From the cell containing the given text, extract its center point as (X, Y) coordinate. 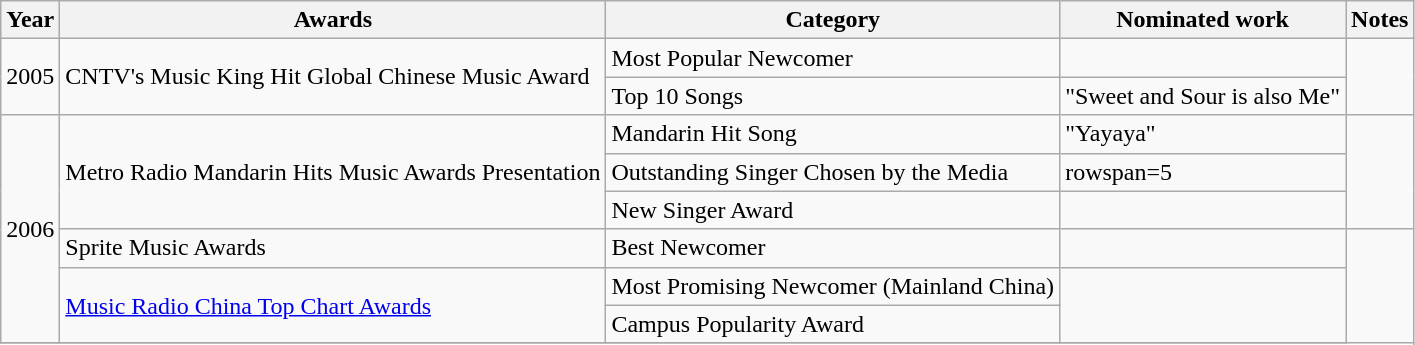
Music Radio China Top Chart Awards (333, 305)
Mandarin Hit Song (833, 134)
Best Newcomer (833, 248)
Sprite Music Awards (333, 248)
rowspan=5 (1203, 172)
Year (30, 20)
Most Popular Newcomer (833, 58)
Notes (1380, 20)
Awards (333, 20)
"Sweet and Sour is also Me" (1203, 96)
Outstanding Singer Chosen by the Media (833, 172)
Metro Radio Mandarin Hits Music Awards Presentation (333, 172)
Campus Popularity Award (833, 324)
2005 (30, 77)
Top 10 Songs (833, 96)
New Singer Award (833, 210)
Category (833, 20)
Nominated work (1203, 20)
CNTV's Music King Hit Global Chinese Music Award (333, 77)
Most Promising Newcomer (Mainland China) (833, 286)
"Yayaya" (1203, 134)
2006 (30, 229)
